Detect which cell encompasses the target text, then output its [x, y] center coordinate. 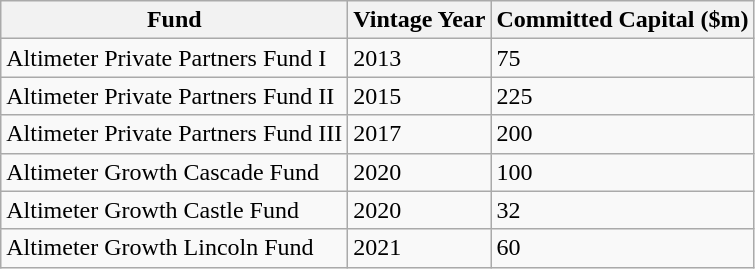
75 [622, 58]
Altimeter Growth Lincoln Fund [174, 248]
200 [622, 134]
100 [622, 172]
Committed Capital ($m) [622, 20]
60 [622, 248]
Altimeter Growth Castle Fund [174, 210]
2015 [420, 96]
Vintage Year [420, 20]
Altimeter Private Partners Fund I [174, 58]
Fund [174, 20]
Altimeter Private Partners Fund II [174, 96]
Altimeter Private Partners Fund III [174, 134]
225 [622, 96]
2017 [420, 134]
2021 [420, 248]
Altimeter Growth Cascade Fund [174, 172]
2013 [420, 58]
32 [622, 210]
